From the cell containing the given text, extract its center point as (X, Y) coordinate. 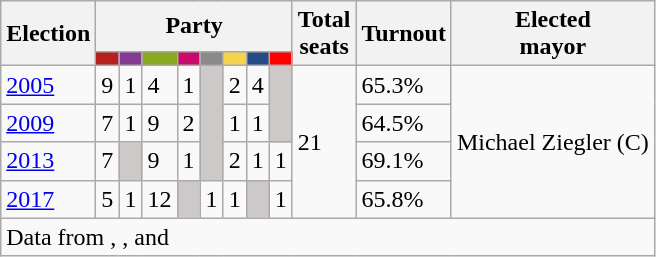
65.8% (404, 199)
65.3% (404, 85)
21 (324, 142)
Data from , , and (328, 237)
12 (160, 199)
5 (108, 199)
2017 (48, 199)
Totalseats (324, 34)
Electedmayor (552, 34)
2005 (48, 85)
2013 (48, 161)
69.1% (404, 161)
2009 (48, 123)
Turnout (404, 34)
Party (194, 26)
64.5% (404, 123)
Election (48, 34)
Michael Ziegler (C) (552, 142)
